Output the (x, y) coordinate of the center of the cell containing the given text.  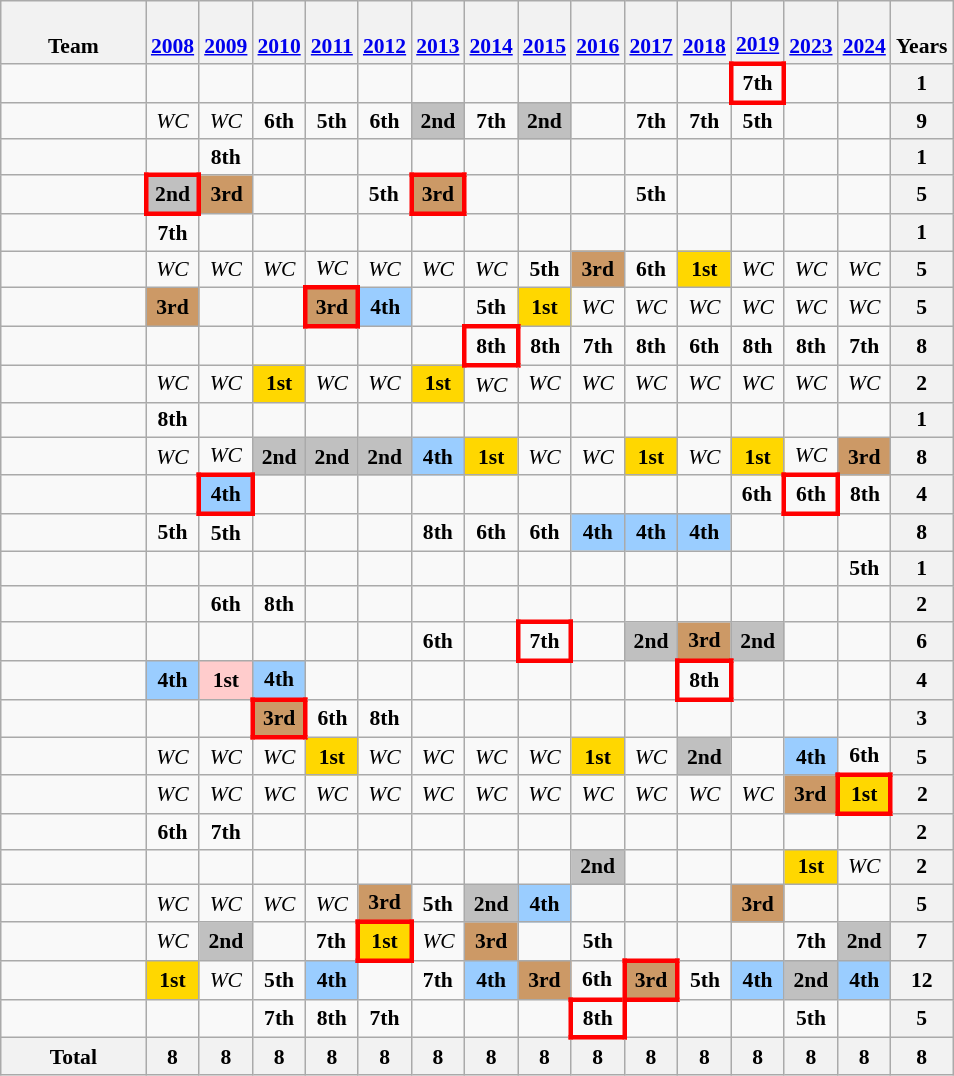
Years (922, 32)
2019 (758, 32)
2023 (810, 32)
7 (922, 942)
2014 (490, 32)
2016 (598, 32)
Team (74, 32)
Total (74, 1056)
2012 (384, 32)
3 (922, 718)
2011 (332, 32)
2010 (278, 32)
6 (922, 642)
2018 (704, 32)
2008 (172, 32)
12 (922, 980)
2015 (544, 32)
2013 (438, 32)
2009 (226, 32)
2017 (650, 32)
9 (922, 120)
2024 (864, 32)
